Output the (X, Y) coordinate of the center of the cell containing the given text.  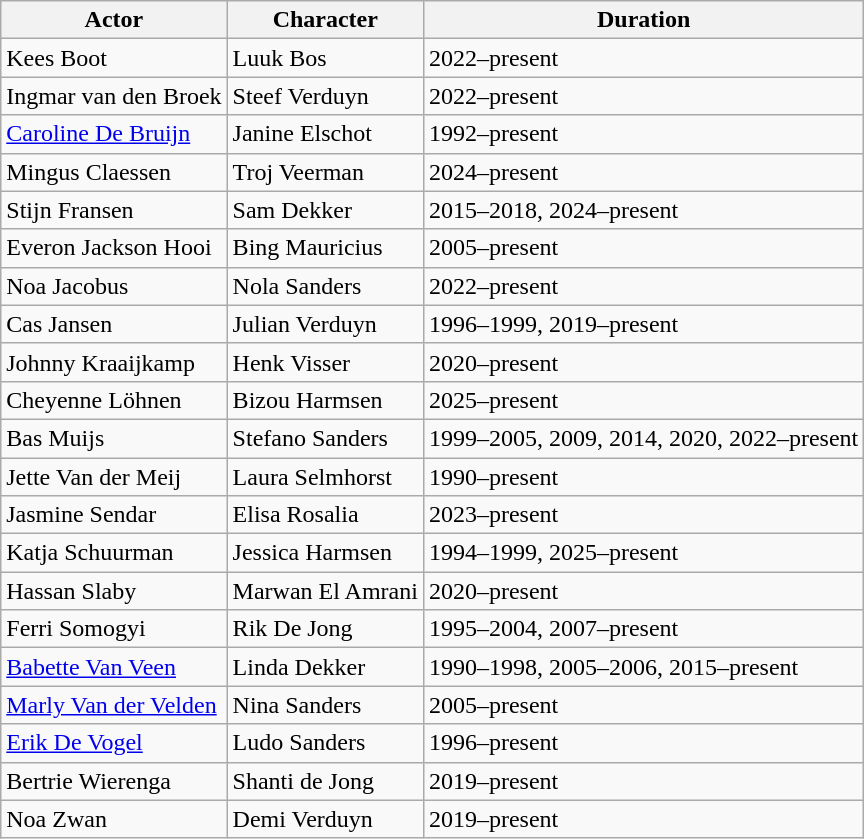
Elisa Rosalia (325, 515)
2023–present (643, 515)
Jessica Harmsen (325, 553)
Shanti de Jong (325, 781)
1992–present (643, 134)
2025–present (643, 400)
1996–present (643, 743)
Mingus Claessen (114, 172)
Demi Verduyn (325, 819)
1999–2005, 2009, 2014, 2020, 2022–present (643, 438)
2024–present (643, 172)
Bing Mauricius (325, 248)
Everon Jackson Hooi (114, 248)
1996–1999, 2019–present (643, 324)
Erik De Vogel (114, 743)
2015–2018, 2024–present (643, 210)
Janine Elschot (325, 134)
Marly Van der Velden (114, 705)
Linda Dekker (325, 667)
1995–2004, 2007–present (643, 629)
Bertrie Wierenga (114, 781)
Babette Van Veen (114, 667)
Julian Verduyn (325, 324)
Laura Selmhorst (325, 477)
Ingmar van den Broek (114, 96)
Caroline De Bruijn (114, 134)
Jette Van der Meij (114, 477)
1990–present (643, 477)
Bas Muijs (114, 438)
1994–1999, 2025–present (643, 553)
Johnny Kraaijkamp (114, 362)
Character (325, 20)
Ludo Sanders (325, 743)
Duration (643, 20)
Marwan El Amrani (325, 591)
Stijn Fransen (114, 210)
Troj Veerman (325, 172)
Noa Jacobus (114, 286)
Cheyenne Löhnen (114, 400)
Bizou Harmsen (325, 400)
Actor (114, 20)
Ferri Somogyi (114, 629)
Luuk Bos (325, 58)
Rik De Jong (325, 629)
Jasmine Sendar (114, 515)
Katja Schuurman (114, 553)
Hassan Slaby (114, 591)
Sam Dekker (325, 210)
Kees Boot (114, 58)
Henk Visser (325, 362)
1990–1998, 2005–2006, 2015–present (643, 667)
Cas Jansen (114, 324)
Nina Sanders (325, 705)
Stefano Sanders (325, 438)
Nola Sanders (325, 286)
Steef Verduyn (325, 96)
Noa Zwan (114, 819)
